Return [X, Y] of the center of cell containing provided text 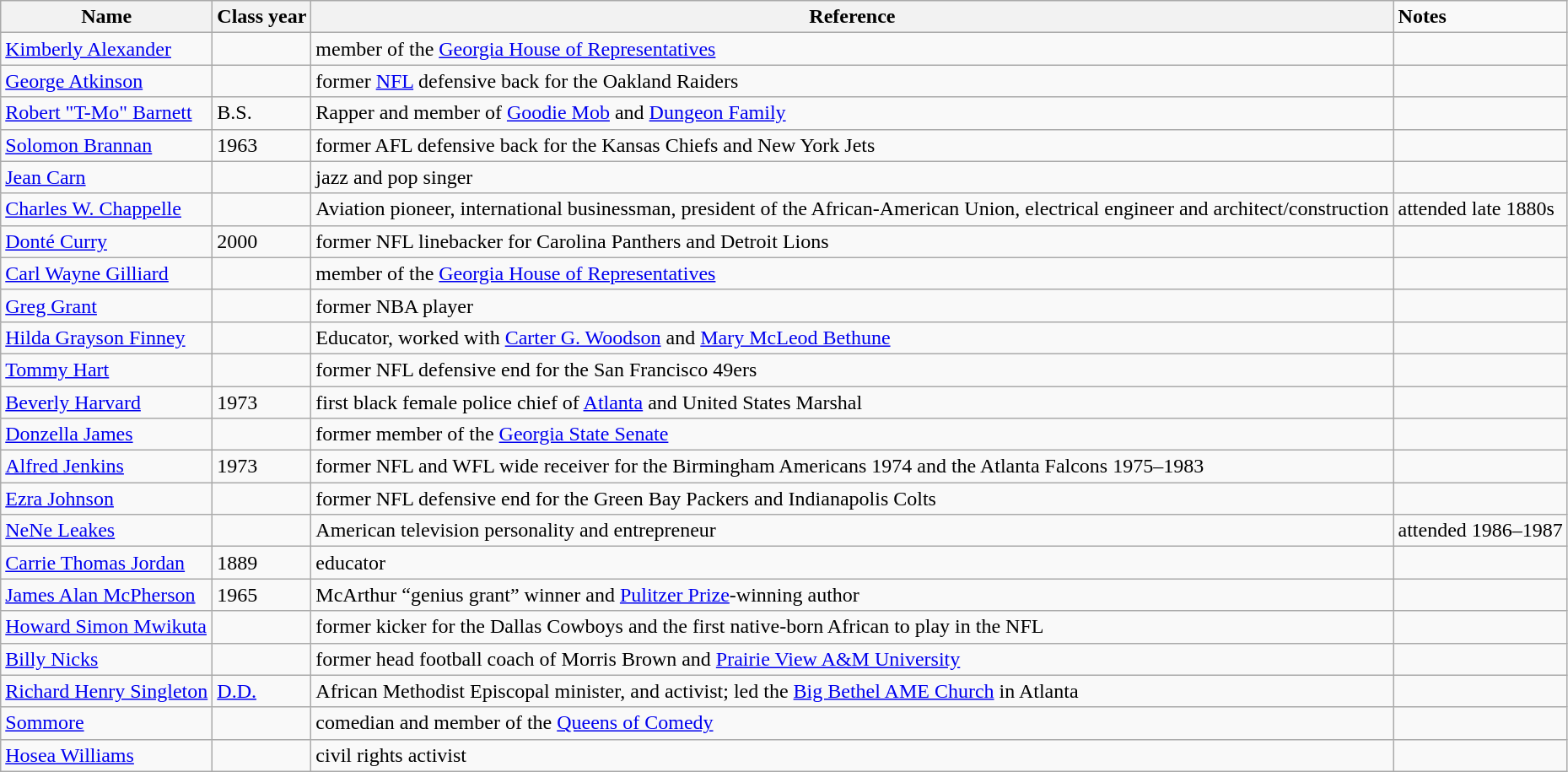
Carl Wayne Gilliard [106, 273]
first black female police chief of Atlanta and United States Marshal [852, 402]
former NFL linebacker for Carolina Panthers and Detroit Lions [852, 241]
Jean Carn [106, 177]
former AFL defensive back for the Kansas Chiefs and New York Jets [852, 145]
B.S. [261, 113]
Class year [261, 17]
Alfred Jenkins [106, 467]
Richard Henry Singleton [106, 691]
attended 1986–1987 [1480, 531]
Hosea Williams [106, 755]
Greg Grant [106, 305]
Donté Curry [106, 241]
Donzella James [106, 435]
Tommy Hart [106, 370]
former NBA player [852, 305]
Rapper and member of Goodie Mob and Dungeon Family [852, 113]
African Methodist Episcopal minister, and activist; led the Big Bethel AME Church in Atlanta [852, 691]
Howard Simon Mwikuta [106, 627]
D.D. [261, 691]
former member of the Georgia State Senate [852, 435]
Carrie Thomas Jordan [106, 563]
former NFL defensive end for the San Francisco 49ers [852, 370]
2000 [261, 241]
Charles W. Chappelle [106, 209]
Billy Nicks [106, 659]
Sommore [106, 723]
NeNe Leakes [106, 531]
1963 [261, 145]
former kicker for the Dallas Cowboys and the first native-born African to play in the NFL [852, 627]
Hilda Grayson Finney [106, 337]
George Atkinson [106, 81]
former NFL defensive end for the Green Bay Packers and Indianapolis Colts [852, 499]
American television personality and entrepreneur [852, 531]
1965 [261, 595]
Aviation pioneer, international businessman, president of the African-American Union, electrical engineer and architect/construction [852, 209]
Notes [1480, 17]
McArthur “genius grant” winner and Pulitzer Prize-winning author [852, 595]
Educator, worked with Carter G. Woodson and Mary McLeod Bethune [852, 337]
Solomon Brannan [106, 145]
attended late 1880s [1480, 209]
jazz and pop singer [852, 177]
former NFL and WFL wide receiver for the Birmingham Americans 1974 and the Atlanta Falcons 1975–1983 [852, 467]
Robert "T-Mo" Barnett [106, 113]
1889 [261, 563]
civil rights activist [852, 755]
comedian and member of the Queens of Comedy [852, 723]
former head football coach of Morris Brown and Prairie View A&M University [852, 659]
Name [106, 17]
former NFL defensive back for the Oakland Raiders [852, 81]
Kimberly Alexander [106, 49]
educator [852, 563]
Ezra Johnson [106, 499]
James Alan McPherson [106, 595]
Beverly Harvard [106, 402]
Reference [852, 17]
